Provide the [X, Y] coordinate of the cell's center where the given text is located.  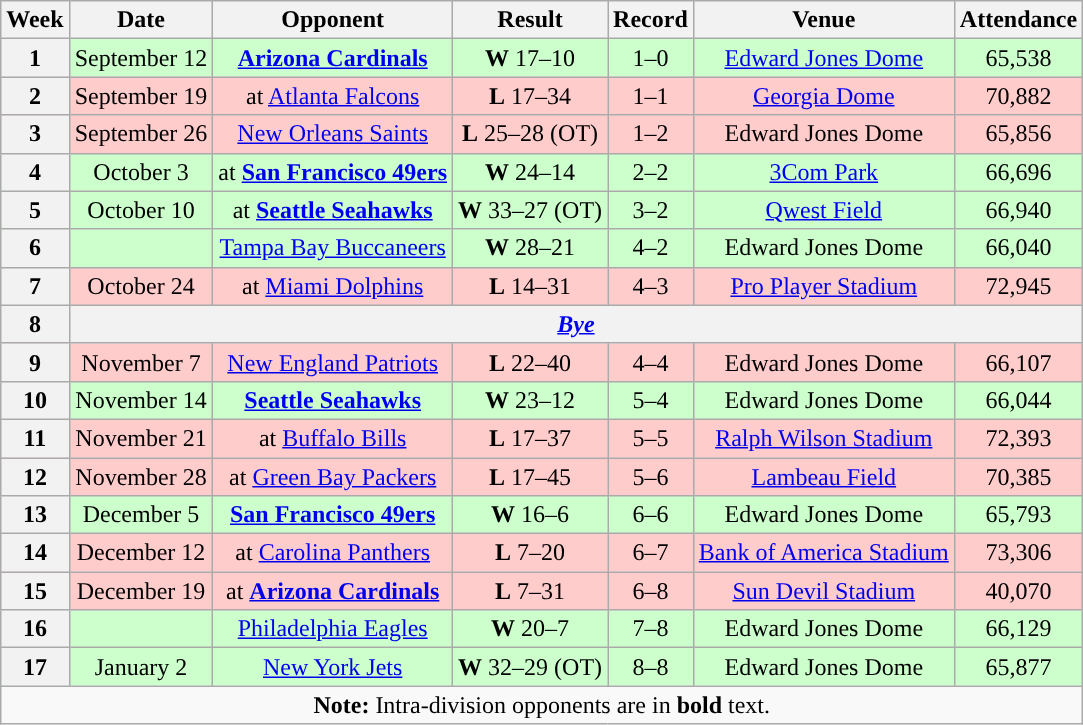
5–4 [651, 400]
at Arizona Cardinals [333, 591]
3–2 [651, 210]
September 26 [141, 134]
4 [35, 172]
at Carolina Panthers [333, 553]
6–6 [651, 515]
L 7–20 [530, 553]
72,393 [1018, 438]
17 [35, 667]
October 3 [141, 172]
6 [35, 248]
4–2 [651, 248]
6–8 [651, 591]
66,129 [1018, 629]
16 [35, 629]
L 7–31 [530, 591]
65,877 [1018, 667]
10 [35, 400]
1 [35, 58]
Opponent [333, 20]
Seattle Seahawks [333, 400]
1–0 [651, 58]
Attendance [1018, 20]
66,696 [1018, 172]
San Francisco 49ers [333, 515]
3 [35, 134]
5–6 [651, 477]
L 17–45 [530, 477]
11 [35, 438]
November 28 [141, 477]
W 24–14 [530, 172]
15 [35, 591]
66,107 [1018, 362]
Ralph Wilson Stadium [824, 438]
Week [35, 20]
Result [530, 20]
W 20–7 [530, 629]
W 16–6 [530, 515]
Arizona Cardinals [333, 58]
October 24 [141, 286]
W 23–12 [530, 400]
8 [35, 324]
12 [35, 477]
December 12 [141, 553]
W 17–10 [530, 58]
Lambeau Field [824, 477]
13 [35, 515]
at Green Bay Packers [333, 477]
7 [35, 286]
Note: Intra-division opponents are in bold text. [542, 705]
November 7 [141, 362]
14 [35, 553]
at Miami Dolphins [333, 286]
5–5 [651, 438]
66,040 [1018, 248]
7–8 [651, 629]
New Orleans Saints [333, 134]
65,538 [1018, 58]
2 [35, 96]
L 22–40 [530, 362]
4–3 [651, 286]
January 2 [141, 667]
September 19 [141, 96]
at Seattle Seahawks [333, 210]
September 12 [141, 58]
72,945 [1018, 286]
1–1 [651, 96]
Philadelphia Eagles [333, 629]
L 17–34 [530, 96]
5 [35, 210]
9 [35, 362]
6–7 [651, 553]
Qwest Field [824, 210]
8–8 [651, 667]
65,793 [1018, 515]
W 33–27 (OT) [530, 210]
November 14 [141, 400]
New England Patriots [333, 362]
New York Jets [333, 667]
70,882 [1018, 96]
70,385 [1018, 477]
L 17–37 [530, 438]
Pro Player Stadium [824, 286]
L 14–31 [530, 286]
66,940 [1018, 210]
December 19 [141, 591]
L 25–28 (OT) [530, 134]
73,306 [1018, 553]
3Com Park [824, 172]
1–2 [651, 134]
October 10 [141, 210]
November 21 [141, 438]
December 5 [141, 515]
4–4 [651, 362]
Date [141, 20]
Sun Devil Stadium [824, 591]
Record [651, 20]
Tampa Bay Buccaneers [333, 248]
W 32–29 (OT) [530, 667]
W 28–21 [530, 248]
2–2 [651, 172]
at Atlanta Falcons [333, 96]
Bye [576, 324]
Georgia Dome [824, 96]
65,856 [1018, 134]
66,044 [1018, 400]
at San Francisco 49ers [333, 172]
Bank of America Stadium [824, 553]
Venue [824, 20]
40,070 [1018, 591]
at Buffalo Bills [333, 438]
